Provide the (X, Y) coordinate of the cell's center where the given text is located.  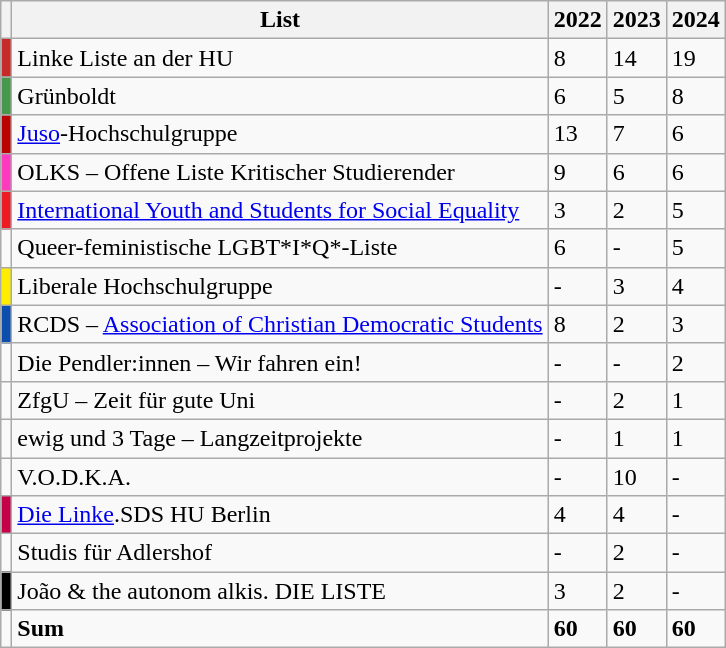
ewig und 3 Tage – Langzeitprojekte (280, 438)
9 (578, 172)
João & the autonom alkis. DIE LISTE (280, 591)
7 (636, 134)
2022 (578, 20)
List (280, 20)
Grünboldt (280, 96)
Linke Liste an der HU (280, 58)
V.O.D.K.A. (280, 477)
Queer-feministische LGBT*I*Q*-Liste (280, 248)
13 (578, 134)
Liberale Hochschulgruppe (280, 286)
OLKS – Offene Liste Kritischer Studierender (280, 172)
RCDS – Association of Christian Democratic Students (280, 324)
Die Pendler:innen – Wir fahren ein! (280, 362)
2024 (696, 20)
19 (696, 58)
Sum (280, 629)
Die Linke.SDS HU Berlin (280, 515)
2023 (636, 20)
ZfgU – Zeit für gute Uni (280, 400)
International Youth and Students for Social Equality (280, 210)
Studis für Adlershof (280, 553)
Juso-Hochschulgruppe (280, 134)
10 (636, 477)
14 (636, 58)
